Scan for the cell matching the given text and deliver its [x, y] coordinate at center. 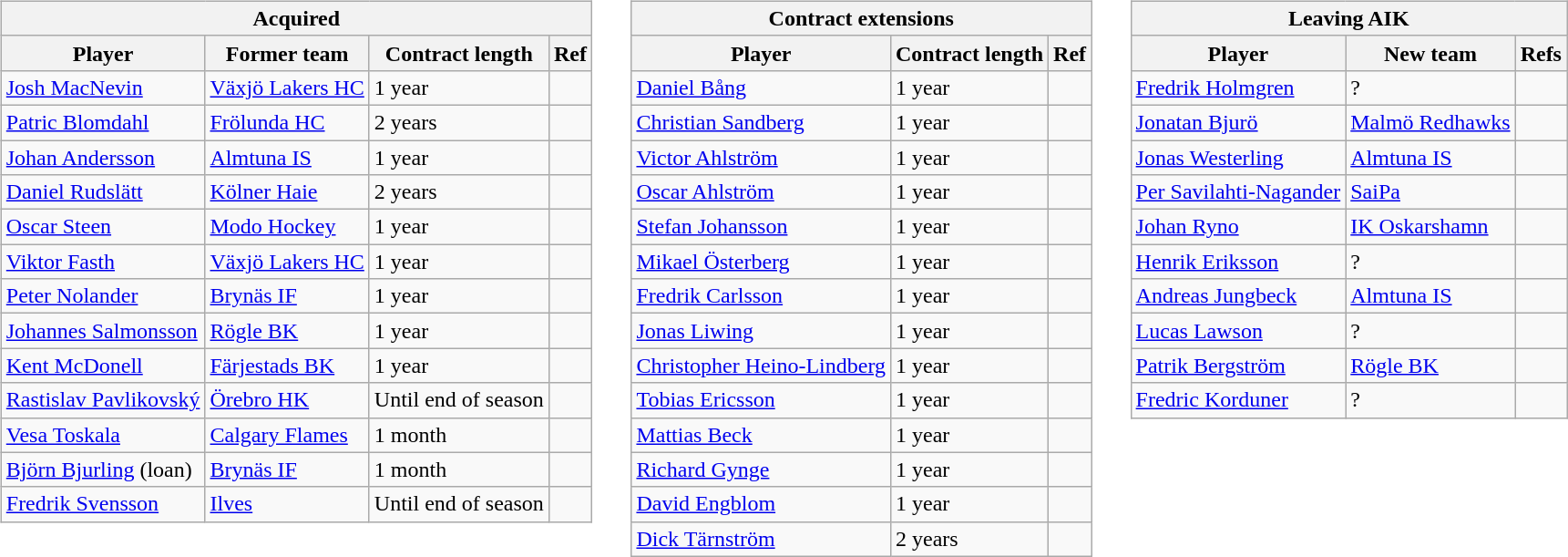
Oscar Ahlström [762, 192]
Dick Tärnström [762, 539]
Rastislav Pavlikovský [103, 400]
Henrik Eriksson [1238, 262]
Calgary Flames [287, 435]
Christian Sandberg [762, 122]
Daniel Bång [762, 88]
Daniel Rudslätt [103, 192]
Mikael Österberg [762, 262]
Johan Ryno [1238, 227]
Oscar Steen [103, 227]
Leaving AIK [1348, 18]
David Engblom [762, 504]
Former team [287, 53]
Richard Gynge [762, 469]
Per Savilahti-Nagander [1238, 192]
Modo Hockey [287, 227]
Acquired [296, 18]
Ilves [287, 504]
Jonas Liwing [762, 331]
Peter Nolander [103, 296]
Färjestads BK [287, 366]
Malmö Redhawks [1430, 122]
Patric Blomdahl [103, 122]
Patrik Bergström [1238, 366]
Kent McDonell [103, 366]
Fredrik Carlsson [762, 296]
Fredrik Svensson [103, 504]
Stefan Johansson [762, 227]
Johan Andersson [103, 158]
Fredrik Holmgren [1238, 88]
Mattias Beck [762, 435]
Josh MacNevin [103, 88]
SaiPa [1430, 192]
IK Oskarshamn [1430, 227]
Christopher Heino-Lindberg [762, 366]
Viktor Fasth [103, 262]
Andreas Jungbeck [1238, 296]
Lucas Lawson [1238, 331]
Örebro HK [287, 400]
Tobias Ericsson [762, 400]
Contract extensions [862, 18]
Björn Bjurling (loan) [103, 469]
Fredric Korduner [1238, 400]
Johannes Salmonsson [103, 331]
Jonas Westerling [1238, 158]
Frölunda HC [287, 122]
Victor Ahlström [762, 158]
Refs [1541, 53]
Vesa Toskala [103, 435]
New team [1430, 53]
Kölner Haie [287, 192]
Jonatan Bjurö [1238, 122]
